Provide the [X, Y] coordinate of the cell's center where the given text is located.  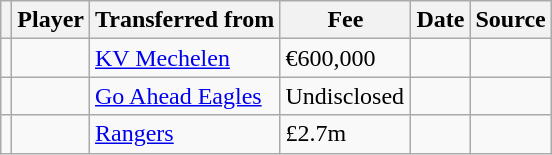
€600,000 [346, 58]
£2.7m [346, 134]
Go Ahead Eagles [185, 96]
Fee [346, 20]
Undisclosed [346, 96]
Date [440, 20]
KV Mechelen [185, 58]
Rangers [185, 134]
Player [51, 20]
Source [510, 20]
Transferred from [185, 20]
